Determine the (X, Y) coordinate at the center of the cell enclosing the given text.  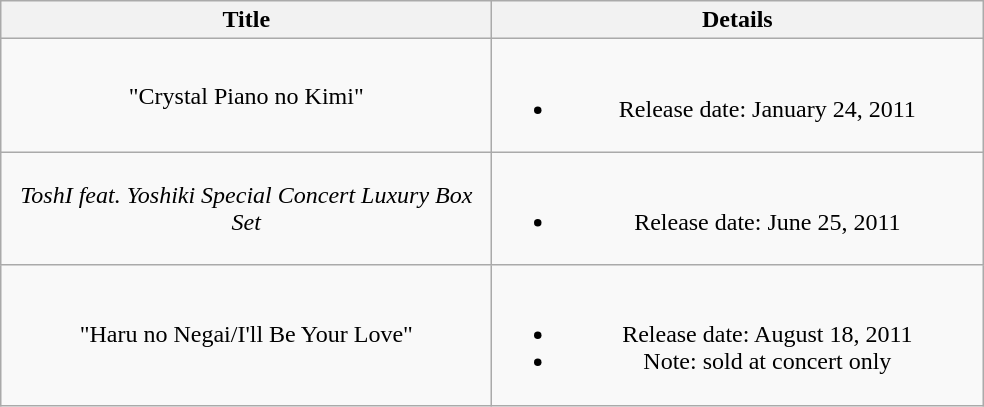
ToshI feat. Yoshiki Special Concert Luxury Box Set (246, 208)
"Crystal Piano no Kimi" (246, 96)
Release date: June 25, 2011 (738, 208)
Details (738, 20)
Title (246, 20)
Release date: August 18, 2011Note: sold at concert only (738, 335)
Release date: January 24, 2011 (738, 96)
"Haru no Negai/I'll Be Your Love" (246, 335)
